Locate the cell with the specified text and output its (x, y) center coordinate. 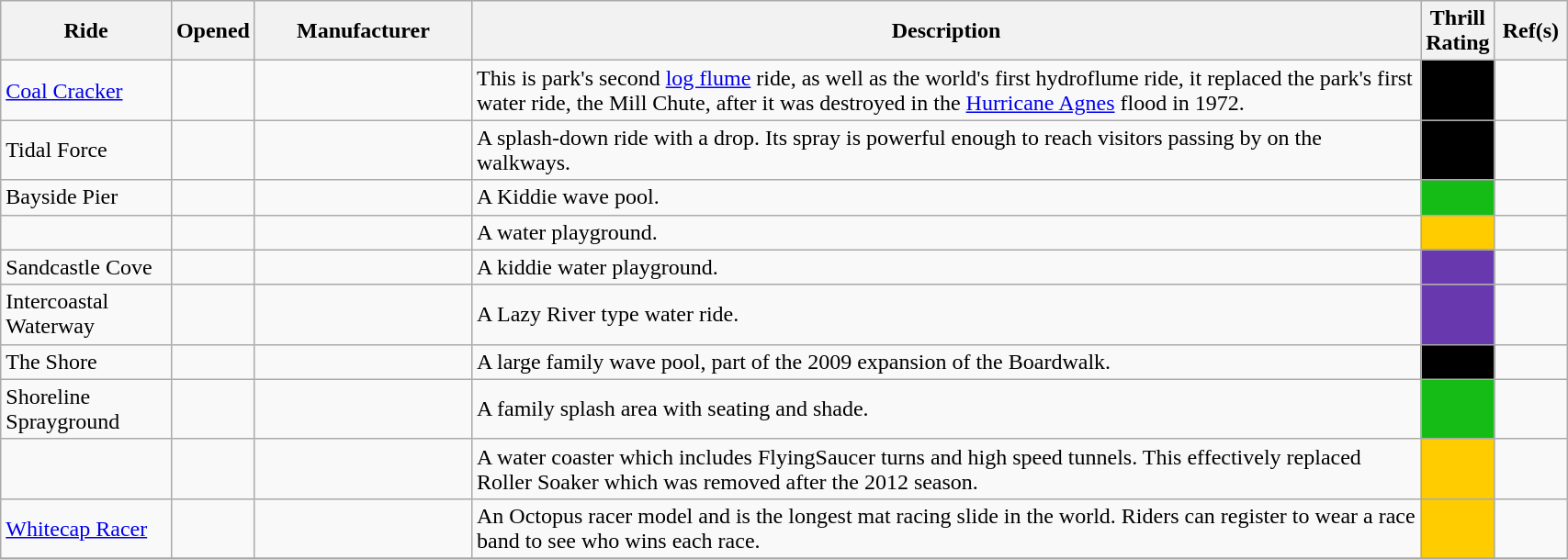
Bayside Pier (86, 197)
Whitecap Racer (86, 529)
Intercoastal Waterway (86, 314)
Description (946, 31)
Shoreline Sprayground (86, 409)
A water playground. (946, 232)
ThrillRating (1458, 31)
The Shore (86, 362)
Coal Cracker (86, 90)
A large family wave pool, part of the 2009 expansion of the Boardwalk. (946, 362)
A kiddie water playground. (946, 267)
A family splash area with seating and shade. (946, 409)
A splash-down ride with a drop. Its spray is powerful enough to reach visitors passing by on the walkways. (946, 151)
An Octopus racer model and is the longest mat racing slide in the world. Riders can register to wear a race band to see who wins each race. (946, 529)
A Lazy River type water ride. (946, 314)
Tidal Force (86, 151)
Ref(s) (1530, 31)
Sandcastle Cove (86, 267)
Opened (213, 31)
Manufacturer (363, 31)
Ride (86, 31)
A Kiddie wave pool. (946, 197)
